Determine the (x, y) coordinate at the center of the cell enclosing the given text.  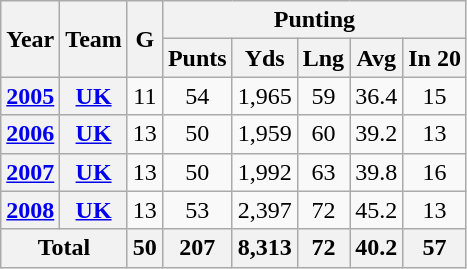
1,965 (264, 96)
Year (30, 39)
Yds (264, 58)
2005 (30, 96)
60 (323, 134)
207 (197, 248)
Team (94, 39)
45.2 (376, 210)
In 20 (435, 58)
59 (323, 96)
40.2 (376, 248)
54 (197, 96)
16 (435, 172)
39.8 (376, 172)
Lng (323, 58)
36.4 (376, 96)
1,992 (264, 172)
1,959 (264, 134)
Total (64, 248)
15 (435, 96)
57 (435, 248)
Punts (197, 58)
11 (144, 96)
Avg (376, 58)
8,313 (264, 248)
63 (323, 172)
2,397 (264, 210)
Punting (314, 20)
2007 (30, 172)
53 (197, 210)
2006 (30, 134)
39.2 (376, 134)
G (144, 39)
2008 (30, 210)
